Provide the (x, y) coordinate of the cell's center where the given text is located.  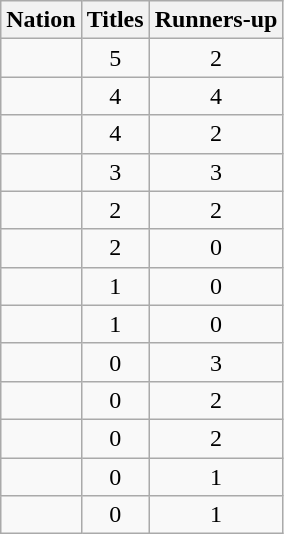
Titles (115, 20)
5 (115, 58)
Runners-up (216, 20)
Nation (41, 20)
